Locate the cell with the specified text and output its (x, y) center coordinate. 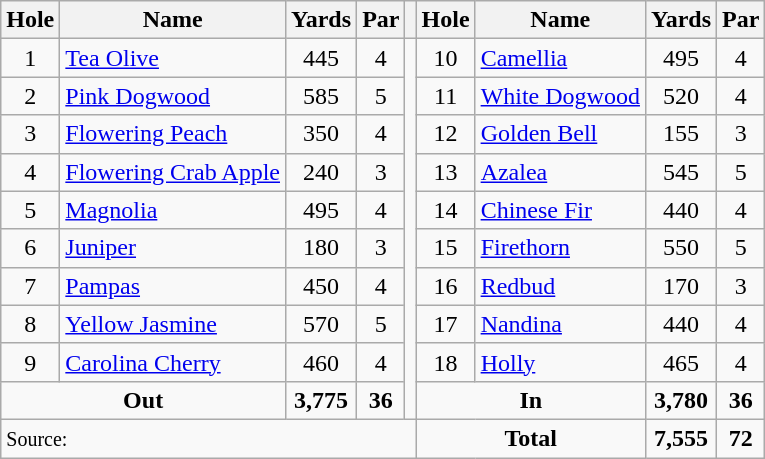
Holly (560, 362)
Redbud (560, 286)
Camellia (560, 58)
460 (322, 362)
White Dogwood (560, 96)
11 (446, 96)
Firethorn (560, 248)
7,555 (680, 438)
170 (680, 286)
72 (741, 438)
Total (530, 438)
Azalea (560, 172)
16 (446, 286)
180 (322, 248)
12 (446, 134)
7 (30, 286)
17 (446, 324)
1 (30, 58)
14 (446, 210)
Carolina Cherry (173, 362)
18 (446, 362)
2 (30, 96)
585 (322, 96)
570 (322, 324)
240 (322, 172)
3,775 (322, 400)
10 (446, 58)
Juniper (173, 248)
6 (30, 248)
550 (680, 248)
3,780 (680, 400)
Source: (208, 438)
520 (680, 96)
465 (680, 362)
Flowering Peach (173, 134)
Pampas (173, 286)
Yellow Jasmine (173, 324)
Chinese Fir (560, 210)
155 (680, 134)
Flowering Crab Apple (173, 172)
450 (322, 286)
545 (680, 172)
15 (446, 248)
Pink Dogwood (173, 96)
In (530, 400)
Magnolia (173, 210)
8 (30, 324)
9 (30, 362)
445 (322, 58)
Tea Olive (173, 58)
Golden Bell (560, 134)
350 (322, 134)
Nandina (560, 324)
13 (446, 172)
Out (144, 400)
